Capture the cell that displays the provided text and extract its (x, y) central coordinate. 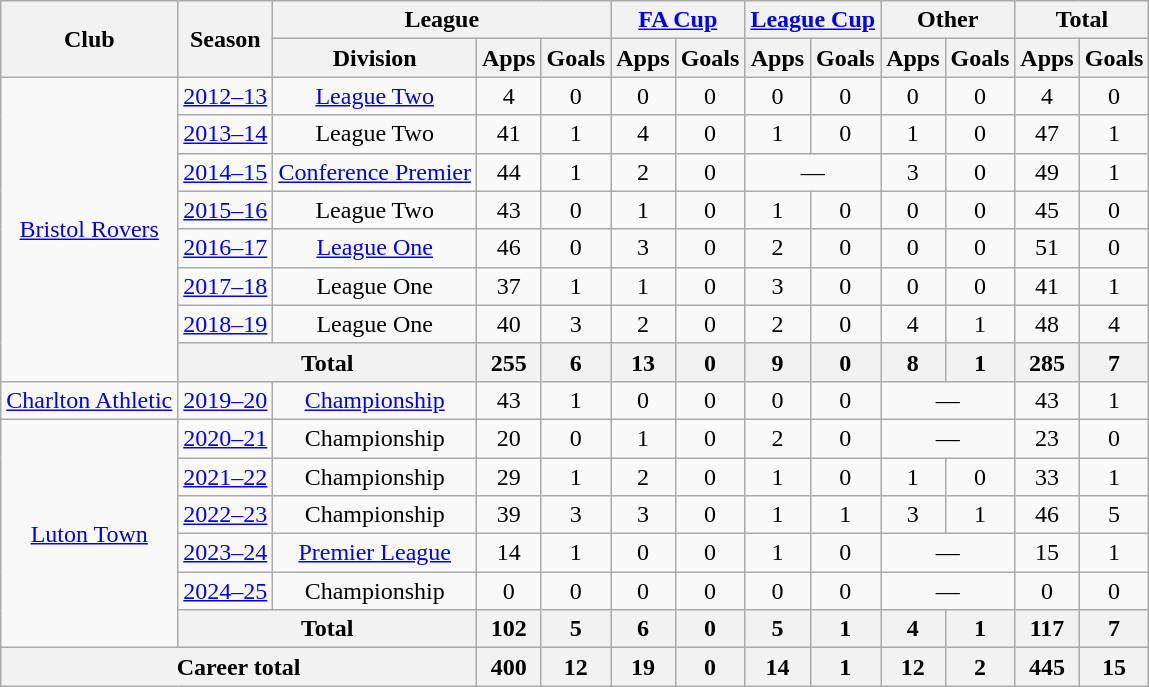
League (442, 20)
2022–23 (226, 515)
117 (1047, 629)
13 (643, 362)
47 (1047, 134)
Premier League (375, 553)
33 (1047, 477)
51 (1047, 248)
19 (643, 667)
2020–21 (226, 438)
Bristol Rovers (90, 229)
44 (509, 172)
45 (1047, 210)
49 (1047, 172)
Career total (239, 667)
40 (509, 324)
285 (1047, 362)
8 (913, 362)
2016–17 (226, 248)
400 (509, 667)
23 (1047, 438)
2021–22 (226, 477)
Season (226, 39)
2018–19 (226, 324)
255 (509, 362)
102 (509, 629)
Other (948, 20)
Charlton Athletic (90, 400)
9 (778, 362)
2014–15 (226, 172)
48 (1047, 324)
20 (509, 438)
2013–14 (226, 134)
445 (1047, 667)
Conference Premier (375, 172)
2017–18 (226, 286)
Division (375, 58)
Luton Town (90, 533)
League Cup (813, 20)
Club (90, 39)
29 (509, 477)
2023–24 (226, 553)
37 (509, 286)
FA Cup (678, 20)
2024–25 (226, 591)
39 (509, 515)
2019–20 (226, 400)
2015–16 (226, 210)
2012–13 (226, 96)
